From the cell containing the given text, extract its center point as (X, Y) coordinate. 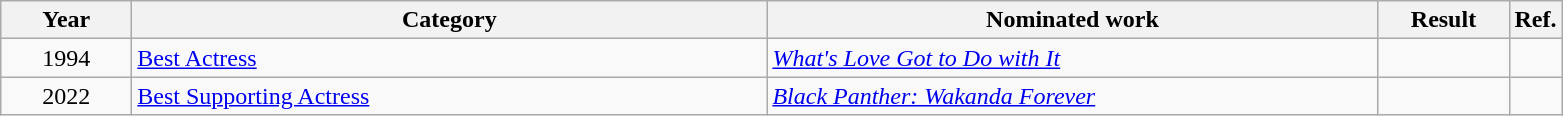
Category (450, 20)
What's Love Got to Do with It (1072, 58)
Year (66, 20)
Ref. (1536, 20)
Best Supporting Actress (450, 96)
Black Panther: Wakanda Forever (1072, 96)
2022 (66, 96)
Result (1444, 20)
Nominated work (1072, 20)
Best Actress (450, 58)
1994 (66, 58)
